Detect which cell encompasses the target text, then output its (X, Y) center coordinate. 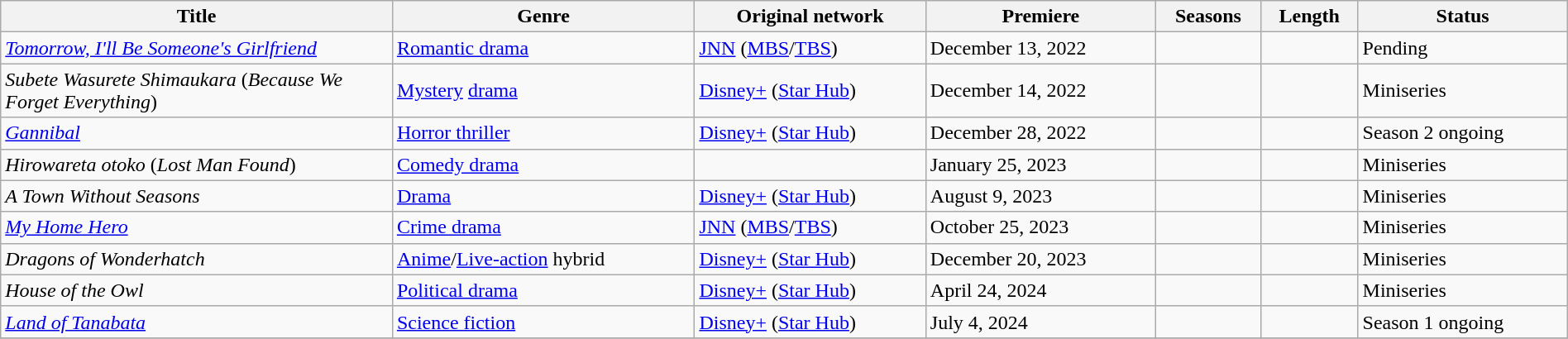
December 14, 2022 (1040, 91)
October 25, 2023 (1040, 227)
Tomorrow, I'll Be Someone's Girlfriend (197, 48)
Gannibal (197, 133)
Status (1462, 17)
April 24, 2024 (1040, 290)
December 20, 2023 (1040, 259)
Romantic drama (543, 48)
Dragons of Wonderhatch (197, 259)
Comedy drama (543, 165)
Season 2 ongoing (1462, 133)
Original network (810, 17)
Mystery drama (543, 91)
Pending (1462, 48)
Science fiction (543, 322)
Land of Tanabata (197, 322)
Anime/Live-action hybrid (543, 259)
Season 1 ongoing (1462, 322)
December 28, 2022 (1040, 133)
Hirowareta otoko (Lost Man Found) (197, 165)
Crime drama (543, 227)
House of the Owl (197, 290)
August 9, 2023 (1040, 196)
July 4, 2024 (1040, 322)
Political drama (543, 290)
A Town Without Seasons (197, 196)
Horror thriller (543, 133)
Seasons (1207, 17)
Subete Wasurete Shimaukara (Because We Forget Everything) (197, 91)
Drama (543, 196)
December 13, 2022 (1040, 48)
Premiere (1040, 17)
My Home Hero (197, 227)
Length (1309, 17)
January 25, 2023 (1040, 165)
Title (197, 17)
Genre (543, 17)
